Scan for the cell matching the given text and deliver its [x, y] coordinate at center. 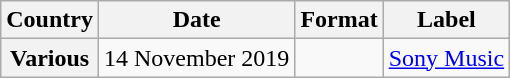
Date [196, 20]
Sony Music [446, 58]
Format [339, 20]
14 November 2019 [196, 58]
Country [50, 20]
Label [446, 20]
Various [50, 58]
